Return the (X, Y) coordinate for the center point of the cell that contains the specified text.  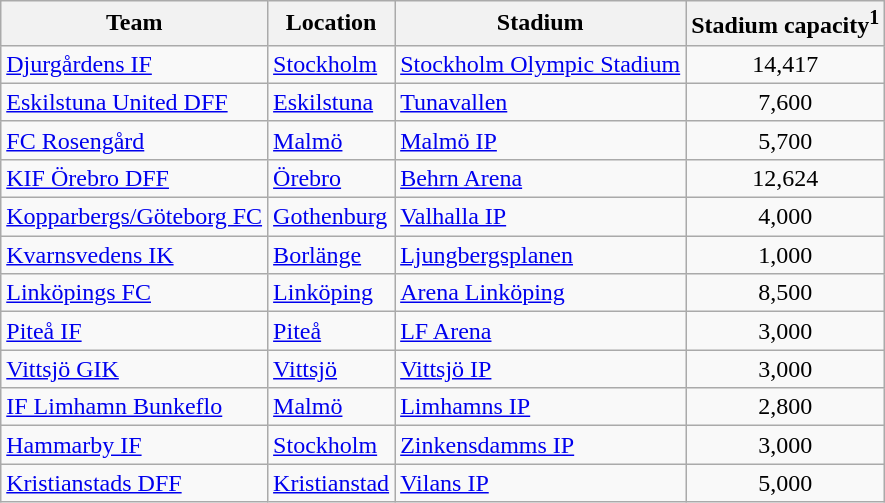
Eskilstuna (332, 102)
IF Limhamn Bunkeflo (134, 407)
Zinkensdamms IP (540, 445)
Hammarby IF (134, 445)
Vittsjö IP (540, 369)
Vittsjö (332, 369)
Limhamns IP (540, 407)
2,800 (786, 407)
Djurgårdens IF (134, 64)
Örebro (332, 178)
Team (134, 24)
Stockholm Olympic Stadium (540, 64)
5,700 (786, 140)
Kopparbergs/Göteborg FC (134, 217)
Stadium (540, 24)
KIF Örebro DFF (134, 178)
Eskilstuna United DFF (134, 102)
12,624 (786, 178)
1,000 (786, 255)
Malmö IP (540, 140)
Location (332, 24)
4,000 (786, 217)
Arena Linköping (540, 293)
Piteå (332, 331)
Valhalla IP (540, 217)
Stadium capacity1 (786, 24)
Vilans IP (540, 483)
Vittsjö GIK (134, 369)
14,417 (786, 64)
Kristianstad (332, 483)
Kristianstads DFF (134, 483)
Gothenburg (332, 217)
Borlänge (332, 255)
5,000 (786, 483)
Piteå IF (134, 331)
Behrn Arena (540, 178)
Tunavallen (540, 102)
LF Arena (540, 331)
Linköping (332, 293)
Kvarnsvedens IK (134, 255)
8,500 (786, 293)
7,600 (786, 102)
Linköpings FC (134, 293)
Ljungbergsplanen (540, 255)
FC Rosengård (134, 140)
